Extract the (x, y) coordinate from the center of the cell holding the provided text.  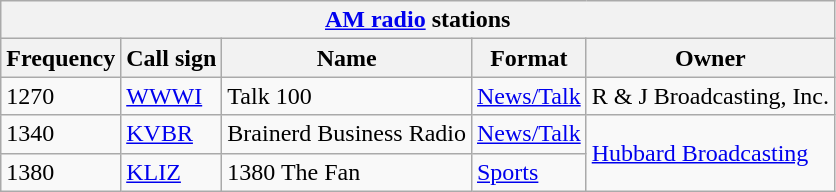
Sports (528, 172)
Frequency (61, 58)
Call sign (172, 58)
Hubbard Broadcasting (710, 153)
Name (347, 58)
Format (528, 58)
1270 (61, 96)
WWWI (172, 96)
1340 (61, 134)
Brainerd Business Radio (347, 134)
1380 (61, 172)
Talk 100 (347, 96)
KLIZ (172, 172)
1380 The Fan (347, 172)
KVBR (172, 134)
Owner (710, 58)
R & J Broadcasting, Inc. (710, 96)
AM radio stations (418, 20)
